Return the (x, y) coordinate for the center point of the cell that contains the specified text.  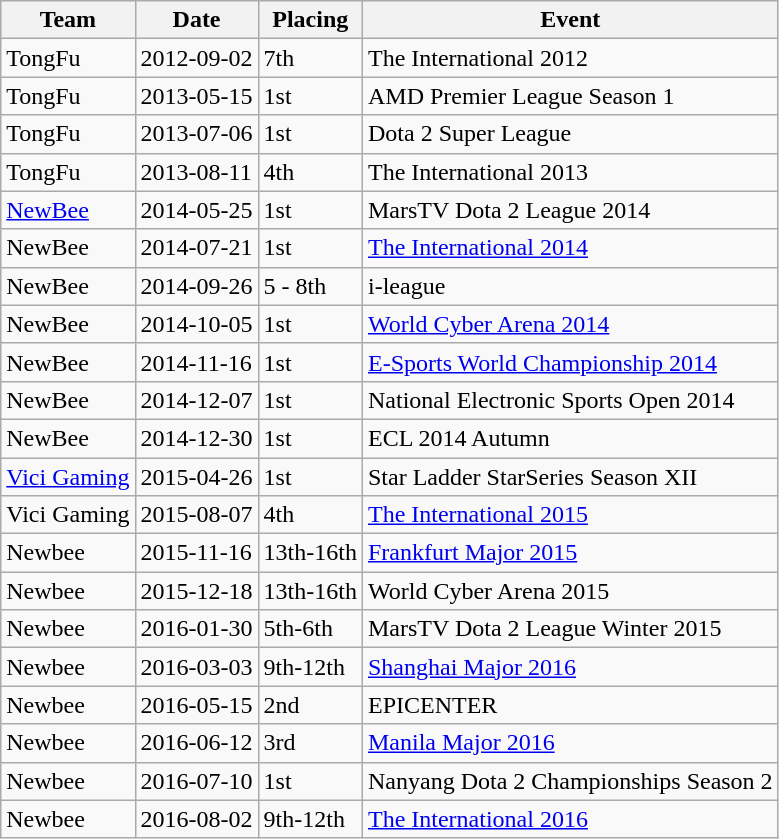
Date (196, 20)
2014-07-21 (196, 248)
The International 2012 (570, 58)
Dota 2 Super League (570, 134)
2016-01-30 (196, 629)
2015-12-18 (196, 591)
2014-11-16 (196, 362)
2013-08-11 (196, 172)
Frankfurt Major 2015 (570, 553)
5th-6th (310, 629)
E-Sports World Championship 2014 (570, 362)
Team (68, 20)
World Cyber Arena 2015 (570, 591)
2015-04-26 (196, 477)
The International 2014 (570, 248)
2014-12-30 (196, 438)
World Cyber Arena 2014 (570, 324)
2012-09-02 (196, 58)
Event (570, 20)
Shanghai Major 2016 (570, 667)
2016-06-12 (196, 743)
2015-11-16 (196, 553)
Manila Major 2016 (570, 743)
2013-05-15 (196, 96)
MarsTV Dota 2 League 2014 (570, 210)
2016-07-10 (196, 781)
2014-05-25 (196, 210)
Star Ladder StarSeries Season XII (570, 477)
EPICENTER (570, 705)
2nd (310, 705)
2016-03-03 (196, 667)
2014-10-05 (196, 324)
The International 2015 (570, 515)
The International 2013 (570, 172)
Nanyang Dota 2 Championships Season 2 (570, 781)
5 - 8th (310, 286)
AMD Premier League Season 1 (570, 96)
2016-05-15 (196, 705)
2014-09-26 (196, 286)
2015-08-07 (196, 515)
MarsTV Dota 2 League Winter 2015 (570, 629)
2013-07-06 (196, 134)
i-league (570, 286)
7th (310, 58)
2016-08-02 (196, 819)
2014-12-07 (196, 400)
The International 2016 (570, 819)
Placing (310, 20)
ECL 2014 Autumn (570, 438)
3rd (310, 743)
National Electronic Sports Open 2014 (570, 400)
